Extract the [x, y] coordinate from the center of the cell holding the provided text.  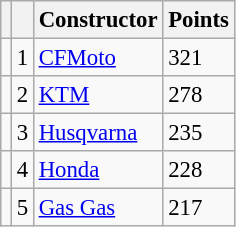
235 [198, 133]
Husqvarna [98, 133]
2 [22, 95]
278 [198, 95]
1 [22, 58]
KTM [98, 95]
CFMoto [98, 58]
Gas Gas [98, 208]
5 [22, 208]
228 [198, 170]
Constructor [98, 20]
Honda [98, 170]
Points [198, 20]
4 [22, 170]
321 [198, 58]
217 [198, 208]
3 [22, 133]
